Determine the (X, Y) coordinate at the center of the cell enclosing the given text.  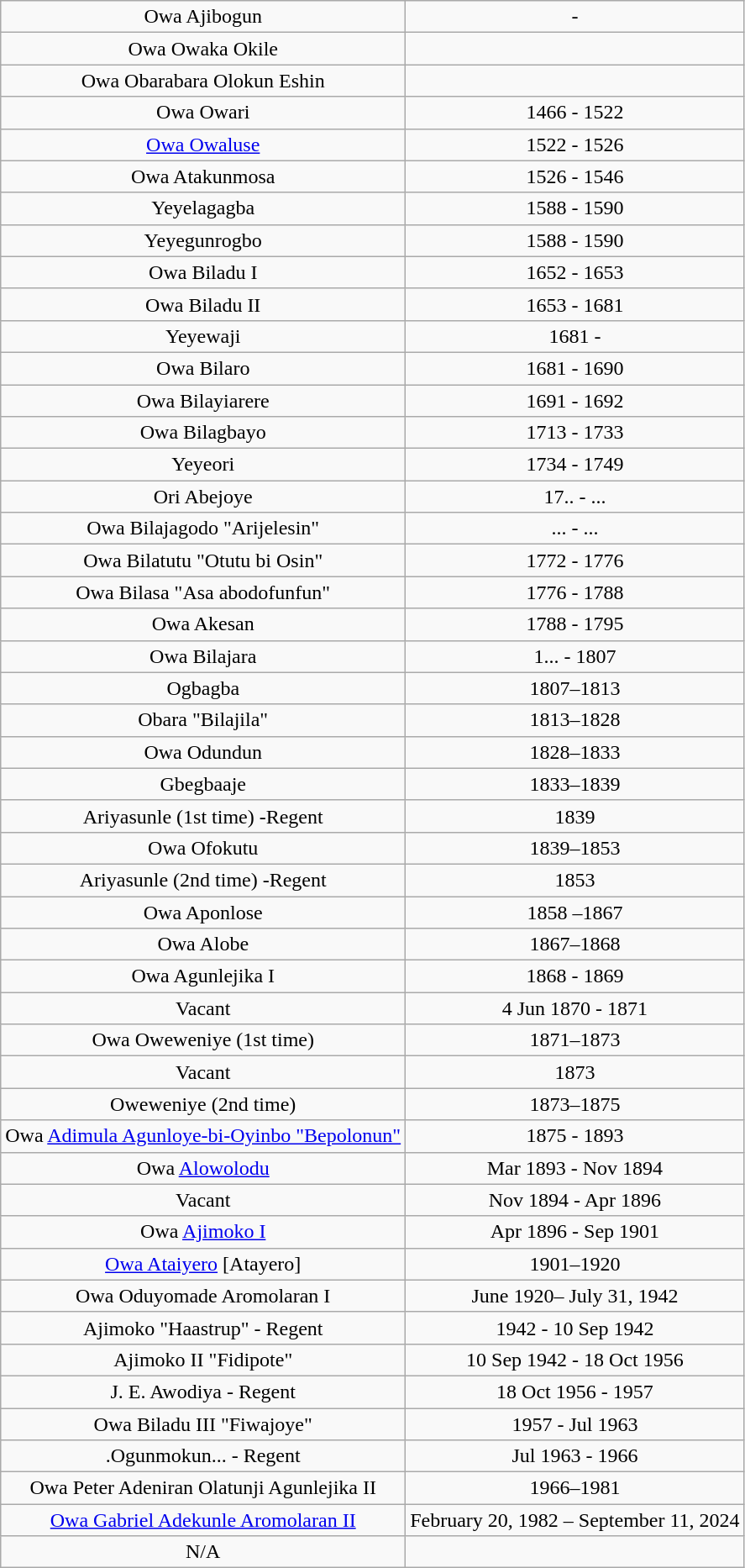
Owa Agunlejika I (203, 976)
1653 - 1681 (574, 304)
Ariyasunle (2nd time) -Regent (203, 880)
Owa Obarabara Olokun Eshin (203, 81)
Mar 1893 - Nov 1894 (574, 1168)
4 Jun 1870 - 1871 (574, 1008)
Owa Ataiyero [Atayero] (203, 1264)
17.. - ... (574, 497)
Owa Aponlose (203, 912)
February 20, 1982 – September 11, 2024 (574, 1520)
Owa Atakunmosa (203, 176)
1652 - 1653 (574, 272)
Owa Oduyomade Aromolaran I (203, 1296)
Ajimoko II "Fidipote" (203, 1360)
Owa Gabriel Adekunle Aromolaran II (203, 1520)
Owa Odundun (203, 752)
1... - 1807 (574, 656)
1957 - Jul 1963 (574, 1424)
1833–1839 (574, 784)
1839 (574, 816)
1466 - 1522 (574, 113)
Yeyegunrogbo (203, 240)
Yeyewaji (203, 336)
Owa Alowolodu (203, 1168)
Owa Bilajara (203, 656)
Owa Biladu II (203, 304)
1966–1981 (574, 1488)
1853 (574, 880)
... - ... (574, 529)
Owa Peter Adeniran Olatunji Agunlejika II (203, 1488)
1867–1868 (574, 944)
Ogbagba (203, 688)
Owa Ajibogun (203, 17)
June 1920– July 31, 1942 (574, 1296)
Owa Akesan (203, 624)
Oweweniye (2nd time) (203, 1104)
1772 - 1776 (574, 560)
Yeyeori (203, 465)
1776 - 1788 (574, 592)
1526 - 1546 (574, 176)
1901–1920 (574, 1264)
N/A (203, 1552)
Owa Bilajagodo "Arijelesin" (203, 529)
1858 –1867 (574, 912)
Owa Alobe (203, 944)
1713 - 1733 (574, 433)
Owa Bilayiarere (203, 401)
.Ogunmokun... - Regent (203, 1456)
1681 - 1690 (574, 368)
Owa Bilagbayo (203, 433)
J. E. Awodiya - Regent (203, 1392)
Owa Biladu III "Fiwajoye" (203, 1424)
Owa Oweweniye (1st time) (203, 1040)
1942 - 10 Sep 1942 (574, 1328)
1734 - 1749 (574, 465)
18 Oct 1956 - 1957 (574, 1392)
Nov 1894 - Apr 1896 (574, 1200)
Gbegbaaje (203, 784)
Owa Ajimoko I (203, 1232)
1871–1873 (574, 1040)
Owa Bilaro (203, 368)
1807–1813 (574, 688)
Owa Adimula Agunloye-bi-Oyinbo "Bepolonun" (203, 1136)
Owa Owaka Okile (203, 49)
- (574, 17)
1522 - 1526 (574, 145)
Owa Owari (203, 113)
Apr 1896 - Sep 1901 (574, 1232)
1868 - 1869 (574, 976)
1875 - 1893 (574, 1136)
10 Sep 1942 - 18 Oct 1956 (574, 1360)
1681 - (574, 336)
1828–1833 (574, 752)
1839–1853 (574, 848)
Owa Owaluse (203, 145)
Owa Bilasa "Asa abodofunfun" (203, 592)
Owa Biladu I (203, 272)
Obara "Bilajila" (203, 720)
Ori Abejoye (203, 497)
Yeyelagagba (203, 208)
1813–1828 (574, 720)
1873–1875 (574, 1104)
1873 (574, 1072)
Ariyasunle (1st time) -Regent (203, 816)
Owa Ofokutu (203, 848)
1691 - 1692 (574, 401)
1788 - 1795 (574, 624)
Ajimoko "Haastrup" - Regent (203, 1328)
Jul 1963 - 1966 (574, 1456)
Owa Bilatutu "Otutu bi Osin" (203, 560)
